Extract the (x, y) coordinate from the center of the cell holding the provided text.  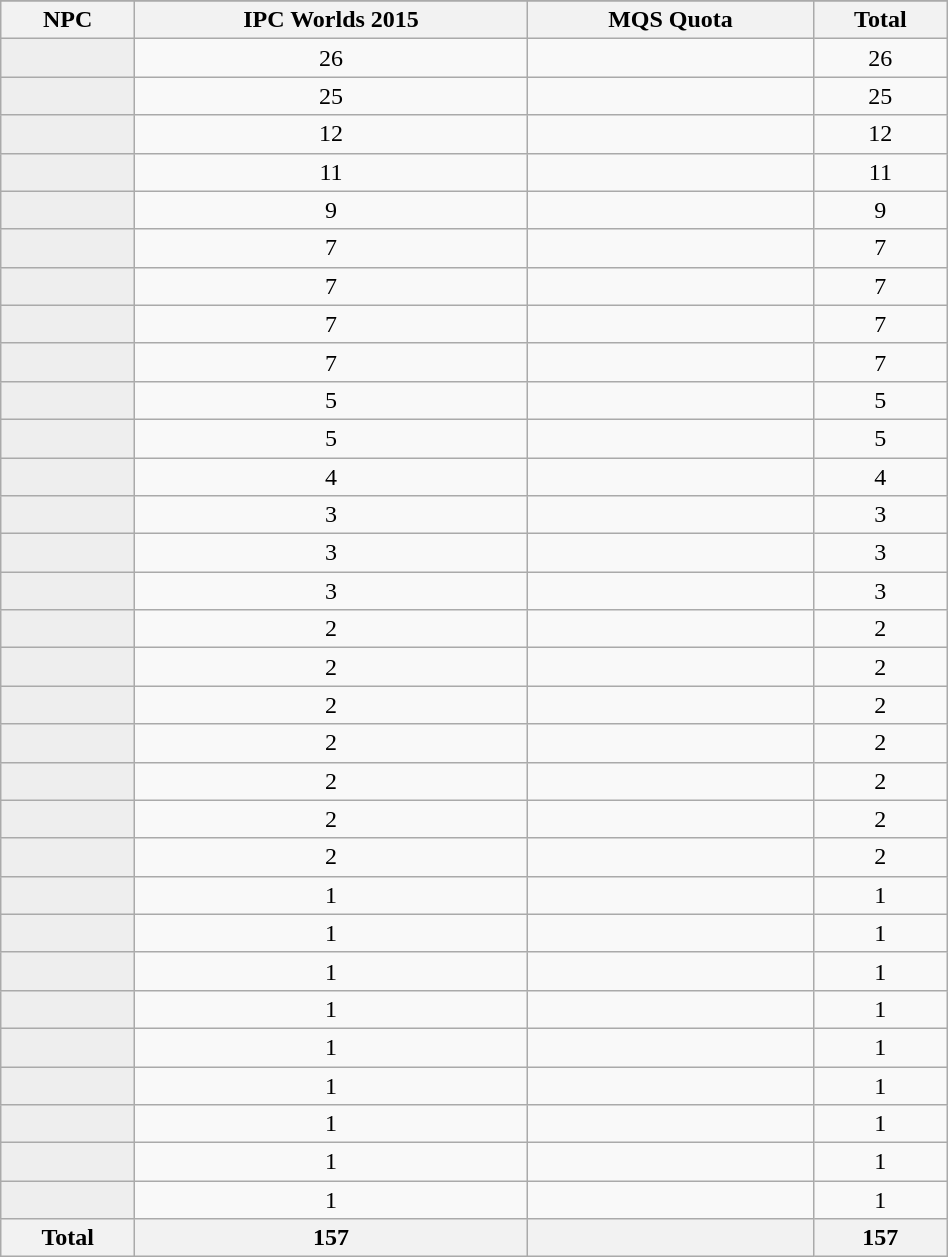
IPC Worlds 2015 (332, 20)
MQS Quota (671, 20)
NPC (68, 20)
